Provide the (x, y) coordinate of the cell's center where the given text is located.  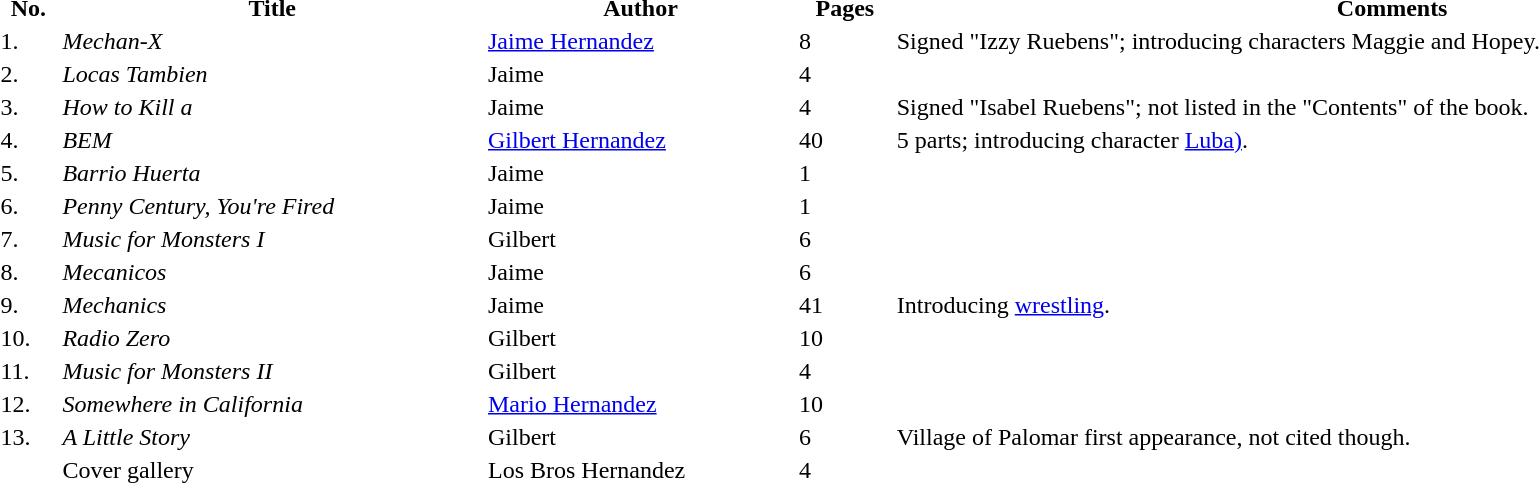
40 (844, 140)
Music for Monsters II (272, 371)
Mechanics (272, 305)
Gilbert Hernandez (640, 140)
Penny Century, You're Fired (272, 206)
Mecanicos (272, 272)
A Little Story (272, 437)
Radio Zero (272, 338)
How to Kill a (272, 107)
8 (844, 41)
Music for Monsters I (272, 239)
Somewhere in California (272, 404)
Locas Tambien (272, 74)
41 (844, 305)
Jaime Hernandez (640, 41)
BEM (272, 140)
Barrio Huerta (272, 173)
Mario Hernandez (640, 404)
Mechan-X (272, 41)
